Detect which cell encompasses the target text, then output its (X, Y) center coordinate. 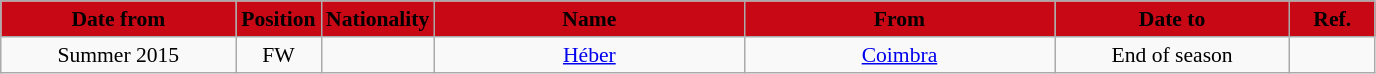
FW (278, 55)
From (899, 19)
Date from (118, 19)
End of season (1172, 55)
Date to (1172, 19)
Name (589, 19)
Summer 2015 (118, 55)
Héber (589, 55)
Position (278, 19)
Coimbra (899, 55)
Nationality (378, 19)
Ref. (1332, 19)
